Search for the cell housing the specified text and yield its (X, Y) center coordinate. 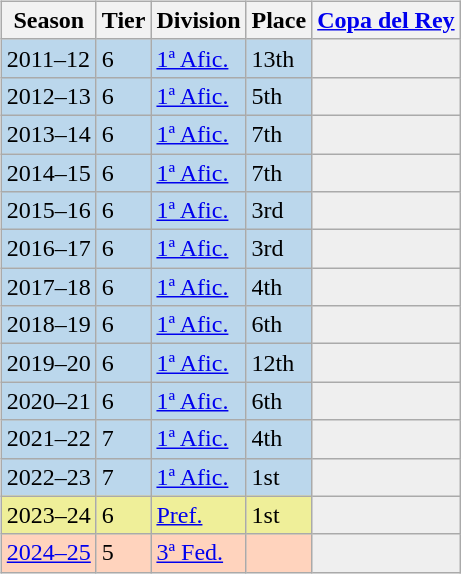
Tier (124, 20)
5th (279, 96)
2012–13 (48, 96)
2016–17 (48, 249)
Season (48, 20)
2017–18 (48, 287)
2019–20 (48, 363)
Division (198, 20)
2015–16 (48, 211)
13th (279, 58)
2011–12 (48, 58)
3ª Fed. (198, 553)
Pref. (198, 515)
2021–22 (48, 439)
2023–24 (48, 515)
Place (279, 20)
2020–21 (48, 401)
12th (279, 363)
5 (124, 553)
2013–14 (48, 134)
2022–23 (48, 477)
2018–19 (48, 325)
2014–15 (48, 173)
Copa del Rey (386, 20)
2024–25 (48, 553)
